Detect which cell encompasses the target text, then output its [x, y] center coordinate. 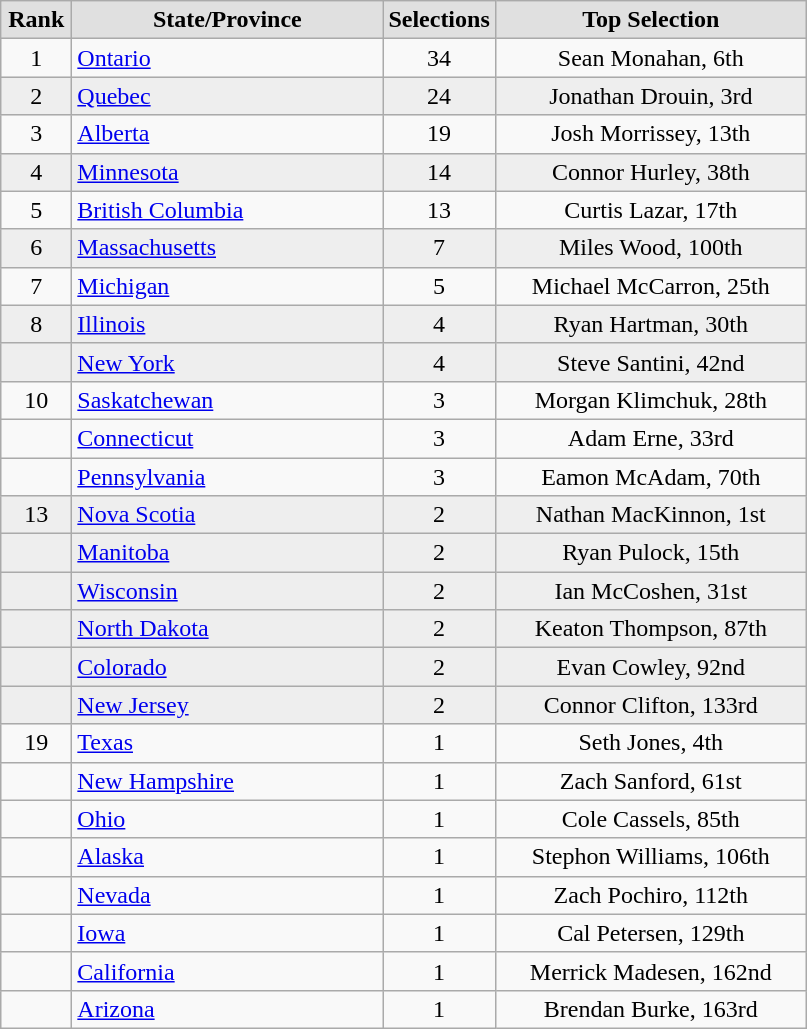
Cal Petersen, 129th [650, 933]
Ryan Pulock, 15th [650, 553]
Michigan [228, 286]
New Hampshire [228, 781]
State/Province [228, 20]
Ian McCoshen, 31st [650, 591]
Brendan Burke, 163rd [650, 1009]
Josh Morrissey, 13th [650, 134]
34 [439, 58]
Keaton Thompson, 87th [650, 629]
Miles Wood, 100th [650, 248]
Curtis Lazar, 17th [650, 210]
Nova Scotia [228, 515]
Nathan MacKinnon, 1st [650, 515]
Ryan Hartman, 30th [650, 324]
Top Selection [650, 20]
Selections [439, 20]
14 [439, 172]
Ohio [228, 819]
Sean Monahan, 6th [650, 58]
Seth Jones, 4th [650, 743]
Zach Pochiro, 112th [650, 895]
Jonathan Drouin, 3rd [650, 96]
Morgan Klimchuk, 28th [650, 400]
Illinois [228, 324]
Alaska [228, 857]
Rank [36, 20]
Connor Hurley, 38th [650, 172]
Eamon McAdam, 70th [650, 477]
Quebec [228, 96]
8 [36, 324]
Manitoba [228, 553]
Steve Santini, 42nd [650, 362]
Zach Sanford, 61st [650, 781]
Wisconsin [228, 591]
Massachusetts [228, 248]
Michael McCarron, 25th [650, 286]
Stephon Williams, 106th [650, 857]
Adam Erne, 33rd [650, 438]
California [228, 971]
Merrick Madesen, 162nd [650, 971]
24 [439, 96]
British Columbia [228, 210]
10 [36, 400]
6 [36, 248]
Cole Cassels, 85th [650, 819]
Nevada [228, 895]
Connecticut [228, 438]
Saskatchewan [228, 400]
North Dakota [228, 629]
Connor Clifton, 133rd [650, 705]
Colorado [228, 667]
Alberta [228, 134]
New York [228, 362]
Pennsylvania [228, 477]
Minnesota [228, 172]
Texas [228, 743]
Arizona [228, 1009]
New Jersey [228, 705]
Evan Cowley, 92nd [650, 667]
Iowa [228, 933]
Ontario [228, 58]
